Search for the cell housing the specified text and yield its [X, Y] center coordinate. 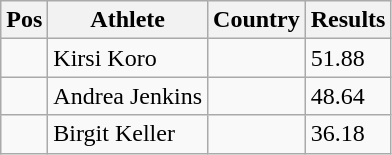
51.88 [348, 58]
Results [348, 20]
Pos [24, 20]
Country [257, 20]
Birgit Keller [128, 134]
36.18 [348, 134]
Athlete [128, 20]
48.64 [348, 96]
Kirsi Koro [128, 58]
Andrea Jenkins [128, 96]
